Search for the cell housing the specified text and yield its (X, Y) center coordinate. 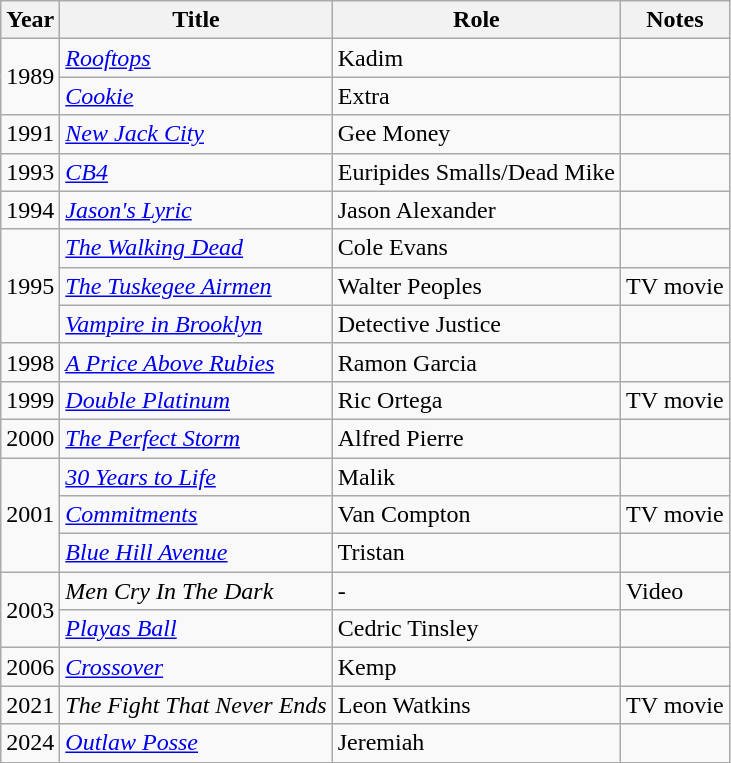
Commitments (196, 515)
Cedric Tinsley (476, 629)
Walter Peoples (476, 286)
A Price Above Rubies (196, 362)
Ramon Garcia (476, 362)
Extra (476, 96)
Jason Alexander (476, 210)
2006 (30, 667)
2021 (30, 705)
2000 (30, 438)
1995 (30, 286)
2003 (30, 610)
Notes (676, 20)
New Jack City (196, 134)
Ric Ortega (476, 400)
2024 (30, 743)
1989 (30, 77)
Double Platinum (196, 400)
The Tuskegee Airmen (196, 286)
The Fight That Never Ends (196, 705)
Kadim (476, 58)
Gee Money (476, 134)
1991 (30, 134)
Vampire in Brooklyn (196, 324)
Leon Watkins (476, 705)
1998 (30, 362)
Title (196, 20)
2001 (30, 515)
30 Years to Life (196, 477)
Year (30, 20)
The Walking Dead (196, 248)
1994 (30, 210)
Men Cry In The Dark (196, 591)
- (476, 591)
Outlaw Posse (196, 743)
Cookie (196, 96)
Kemp (476, 667)
1999 (30, 400)
Euripides Smalls/Dead Mike (476, 172)
Van Compton (476, 515)
Blue Hill Avenue (196, 553)
Malik (476, 477)
Alfred Pierre (476, 438)
Video (676, 591)
CB4 (196, 172)
Playas Ball (196, 629)
Role (476, 20)
Crossover (196, 667)
Cole Evans (476, 248)
Detective Justice (476, 324)
1993 (30, 172)
Tristan (476, 553)
Rooftops (196, 58)
The Perfect Storm (196, 438)
Jeremiah (476, 743)
Jason's Lyric (196, 210)
